Return [x, y] of the center of cell containing provided text 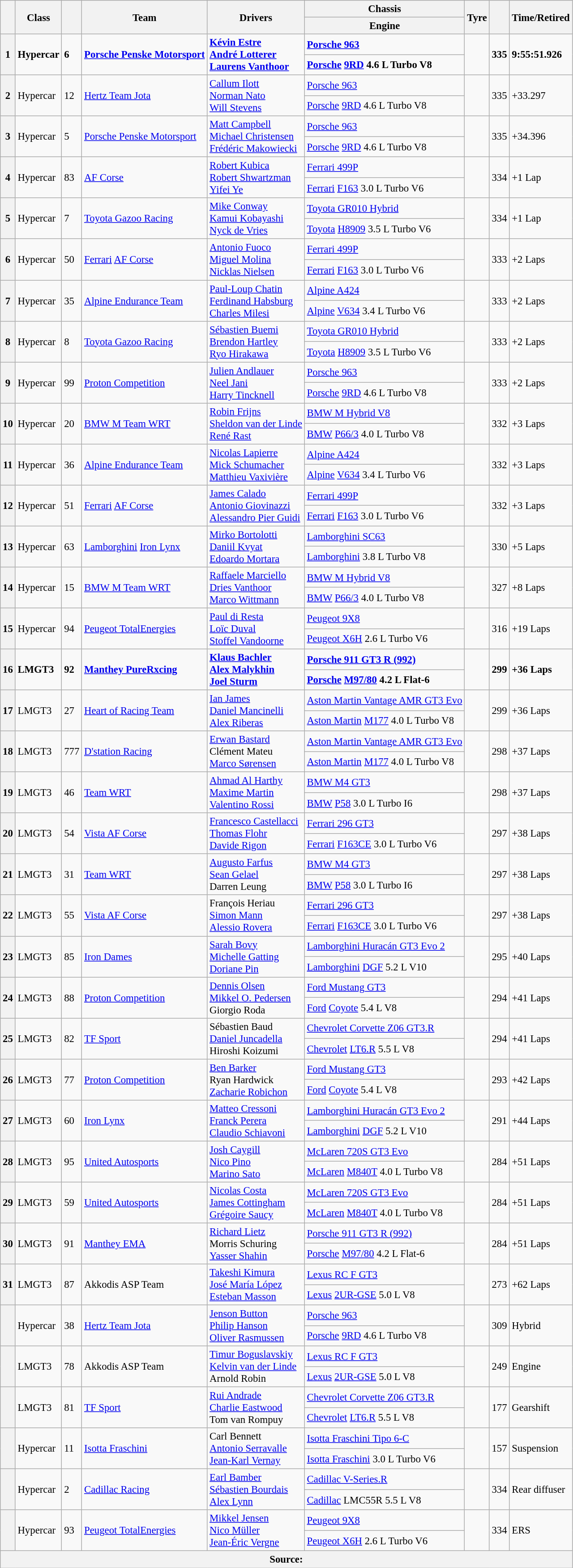
85 [72, 957]
63 [72, 547]
93 [72, 1531]
Augusto Farfus Sean Gelael Darren Leung [256, 875]
Isotta Fraschini Tipo 6-C [385, 1438]
ERS [541, 1531]
Gearshift [541, 1408]
157 [500, 1448]
59 [72, 1203]
Class [38, 17]
Ben Barker Ryan Hardwick Zacharie Robichon [256, 1080]
13 [8, 547]
Jenson Button Philip Hanson Oliver Rasmussen [256, 1326]
AF Corse [145, 178]
Paul di Resta Loïc Duval Stoffel Vandoorne [256, 628]
+19 Laps [541, 628]
19 [8, 793]
Callum Ilott Norman Nato Will Stevens [256, 96]
46 [72, 793]
94 [72, 628]
+8 Laps [541, 588]
273 [500, 1285]
77 [72, 1080]
777 [72, 752]
+42 Laps [541, 1080]
Raffaele Marciello Dries Vanthoor Marco Wittmann [256, 588]
Cadillac LMC55R 5.5 L V8 [385, 1500]
25 [8, 1038]
95 [72, 1162]
54 [72, 833]
99 [72, 383]
Josh Caygill Nico Pino Marino Sato [256, 1162]
Manthey EMA [145, 1243]
9 [8, 383]
81 [72, 1408]
60 [72, 1121]
D'station Racing [145, 752]
295 [500, 957]
Ian James Daniel Mancinelli Alex Riberas [256, 711]
309 [500, 1326]
Lamborghini Iron Lynx [145, 547]
Mikkel Jensen Nico Müller Jean-Éric Vergne [256, 1531]
Cadillac V-Series.R [385, 1479]
Carl Bennett Antonio Serravalle Jean-Karl Vernay [256, 1448]
Erwan Bastard Clément Mateu Marco Sørensen [256, 752]
Sarah Bovy Michelle Gatting Doriane Pin [256, 957]
Lamborghini SC63 [385, 536]
14 [8, 588]
Suspension [541, 1448]
9:55:51.926 [541, 55]
22 [8, 916]
30 [8, 1243]
23 [8, 957]
Julien Andlauer Neel Jani Harry Tincknell [256, 383]
Nicolas Costa James Cottingham Grégoire Saucy [256, 1203]
87 [72, 1285]
4 [8, 178]
51 [72, 506]
35 [72, 301]
92 [72, 670]
Isotta Fraschini [145, 1448]
83 [72, 178]
17 [8, 711]
55 [72, 916]
Mike Conway Kamui Kobayashi Nyck de Vries [256, 218]
Iron Dames [145, 957]
+5 Laps [541, 547]
Klaus Bachler Alex Malykhin Joel Sturm [256, 670]
82 [72, 1038]
10 [8, 423]
Sébastien Baud Daniel Juncadella Hiroshi Koizumi [256, 1038]
Robert Kubica Robert Shwartzman Yifei Ye [256, 178]
Matt Campbell Michael Christensen Frédéric Makowiecki [256, 137]
91 [72, 1243]
Isotta Fraschini 3.0 L Turbo V6 [385, 1459]
Cadillac Racing [145, 1490]
Kévin Estre André Lotterer Laurens Vanthoor [256, 55]
Source: [286, 1559]
Rear diffuser [541, 1490]
+33.297 [541, 96]
38 [72, 1326]
Timur Boguslavskiy Kelvin van der Linde Arnold Robin [256, 1367]
Lamborghini 3.8 L Turbo V8 [385, 557]
Takeshi Kimura José María López Esteban Masson [256, 1285]
Rui Andrade Charlie Eastwood Tom van Rompuy [256, 1408]
Iron Lynx [145, 1121]
Earl Bamber Sébastien Bourdais Alex Lynn [256, 1490]
Nicolas Lapierre Mick Schumacher Matthieu Vaxivière [256, 465]
316 [500, 628]
+34.396 [541, 137]
Team [145, 17]
330 [500, 547]
3 [8, 137]
Antonio Fuoco Miguel Molina Nicklas Nielsen [256, 260]
249 [500, 1367]
26 [8, 1080]
327 [500, 588]
Ahmad Al Harthy Maxime Martin Valentino Rossi [256, 793]
Dennis Olsen Mikkel O. Pedersen Giorgio Roda [256, 998]
24 [8, 998]
+40 Laps [541, 957]
177 [500, 1408]
James Calado Antonio Giovinazzi Alessandro Pier Guidi [256, 506]
Matteo Cressoni Franck Perera Claudio Schiavoni [256, 1121]
36 [72, 465]
Mirko Bortolotti Daniil Kvyat Edoardo Mortara [256, 547]
Chassis [385, 9]
Time/Retired [541, 17]
Tyre [477, 17]
Sébastien Buemi Brendon Hartley Ryo Hirakawa [256, 342]
Drivers [256, 17]
18 [8, 752]
291 [500, 1121]
50 [72, 260]
29 [8, 1203]
Heart of Racing Team [145, 711]
Manthey PureRxcing [145, 670]
1 [8, 55]
28 [8, 1162]
293 [500, 1080]
78 [72, 1367]
François Heriau Simon Mann Alessio Rovera [256, 916]
Francesco Castellacci Thomas Flohr Davide Rigon [256, 833]
16 [8, 670]
21 [8, 875]
Paul-Loup Chatin Ferdinand Habsburg Charles Milesi [256, 301]
+44 Laps [541, 1121]
Richard Lietz Morris Schuring Yasser Shahin [256, 1243]
Robin Frijns Sheldon van der Linde René Rast [256, 423]
+62 Laps [541, 1285]
Hybrid [541, 1326]
88 [72, 998]
